Capture the cell that displays the provided text and extract its (x, y) central coordinate. 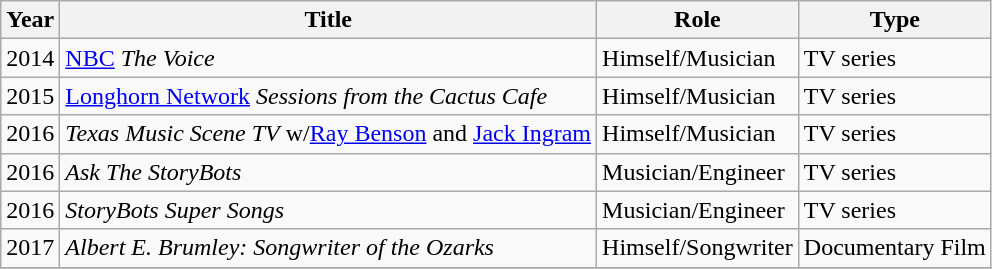
Role (698, 20)
2015 (30, 96)
Texas Music Scene TV w/Ray Benson and Jack Ingram (328, 134)
Himself/Songwriter (698, 248)
Albert E. Brumley: Songwriter of the Ozarks (328, 248)
Type (894, 20)
2014 (30, 58)
Ask The StoryBots (328, 172)
2017 (30, 248)
NBC The Voice (328, 58)
Documentary Film (894, 248)
Title (328, 20)
StoryBots Super Songs (328, 210)
Longhorn Network Sessions from the Cactus Cafe (328, 96)
Year (30, 20)
